Capture the cell that displays the provided text and extract its [X, Y] central coordinate. 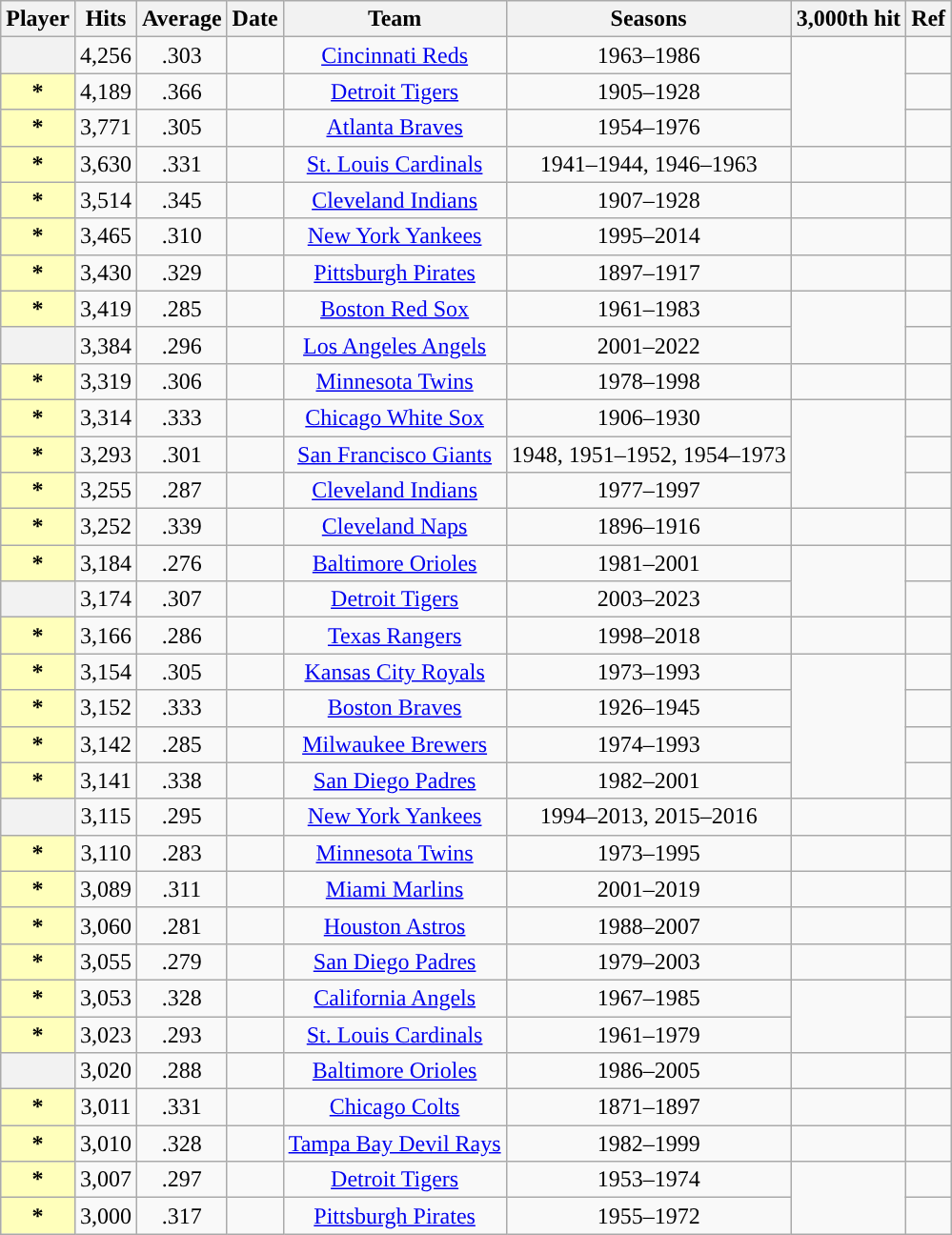
3,020 [105, 1071]
1986–2005 [648, 1071]
.345 [183, 200]
.288 [183, 1071]
1907–1928 [648, 200]
1978–1998 [648, 381]
1897–1917 [648, 273]
3,319 [105, 381]
3,252 [105, 527]
3,060 [105, 925]
1998–2018 [648, 636]
1961–1979 [648, 1034]
3,771 [105, 128]
1961–1983 [648, 309]
1906–1930 [648, 417]
.301 [183, 455]
.281 [183, 925]
Boston Red Sox [395, 309]
1982–1999 [648, 1144]
3,089 [105, 889]
1982–2001 [648, 780]
3,314 [105, 417]
.293 [183, 1034]
.279 [183, 962]
Date [255, 19]
Hits [105, 19]
1963–1986 [648, 55]
4,189 [105, 91]
3,419 [105, 309]
1973–1995 [648, 853]
.297 [183, 1180]
1953–1974 [648, 1180]
3,255 [105, 491]
Kansas City Royals [395, 672]
3,384 [105, 345]
3,630 [105, 164]
Boston Braves [395, 708]
3,142 [105, 744]
4,256 [105, 55]
1974–1993 [648, 744]
1979–2003 [648, 962]
1948, 1951–1952, 1954–1973 [648, 455]
3,007 [105, 1180]
.283 [183, 853]
3,011 [105, 1107]
.329 [183, 273]
Tampa Bay Devil Rays [395, 1144]
.303 [183, 55]
Average [183, 19]
2001–2022 [648, 345]
3,430 [105, 273]
3,053 [105, 998]
1994–2013, 2015–2016 [648, 817]
.306 [183, 381]
1905–1928 [648, 91]
.366 [183, 91]
Houston Astros [395, 925]
.310 [183, 236]
3,000 [105, 1216]
1967–1985 [648, 998]
Cleveland Naps [395, 527]
3,152 [105, 708]
.311 [183, 889]
1871–1897 [648, 1107]
.286 [183, 636]
1954–1976 [648, 128]
Chicago White Sox [395, 417]
1973–1993 [648, 672]
Ref [928, 19]
.307 [183, 599]
3,110 [105, 853]
California Angels [395, 998]
Player [38, 19]
.295 [183, 817]
Milwaukee Brewers [395, 744]
1941–1944, 1946–1963 [648, 164]
2001–2019 [648, 889]
3,154 [105, 672]
.317 [183, 1216]
1995–2014 [648, 236]
3,115 [105, 817]
1977–1997 [648, 491]
3,000th hit [848, 19]
.339 [183, 527]
3,010 [105, 1144]
1955–1972 [648, 1216]
Seasons [648, 19]
3,174 [105, 599]
3,184 [105, 563]
3,055 [105, 962]
San Francisco Giants [395, 455]
Miami Marlins [395, 889]
1988–2007 [648, 925]
3,023 [105, 1034]
1896–1916 [648, 527]
.296 [183, 345]
1981–2001 [648, 563]
.338 [183, 780]
Texas Rangers [395, 636]
Los Angeles Angels [395, 345]
1926–1945 [648, 708]
Team [395, 19]
3,166 [105, 636]
3,514 [105, 200]
Atlanta Braves [395, 128]
3,141 [105, 780]
.287 [183, 491]
3,293 [105, 455]
3,465 [105, 236]
Chicago Colts [395, 1107]
2003–2023 [648, 599]
Cincinnati Reds [395, 55]
.276 [183, 563]
